Extract the [x, y] coordinate from the center of the cell holding the provided text.  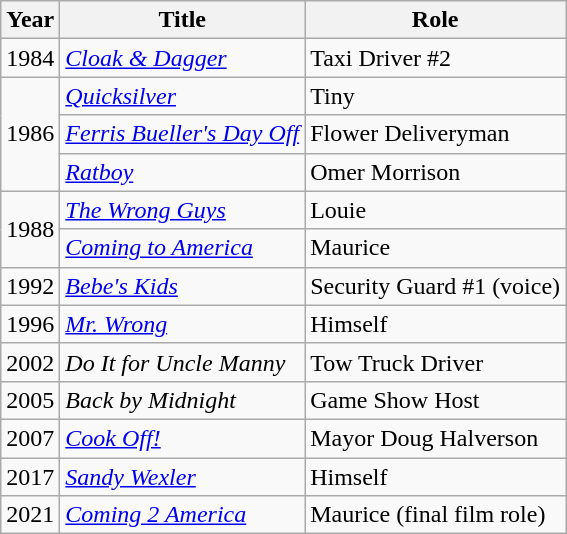
1992 [30, 286]
Bebe's Kids [182, 286]
Maurice [436, 248]
Tow Truck Driver [436, 362]
Mr. Wrong [182, 324]
2002 [30, 362]
Taxi Driver #2 [436, 58]
Tiny [436, 96]
Role [436, 20]
2017 [30, 477]
Cloak & Dagger [182, 58]
2007 [30, 438]
2021 [30, 515]
Maurice (final film role) [436, 515]
Louie [436, 210]
Ferris Bueller's Day Off [182, 134]
Sandy Wexler [182, 477]
1996 [30, 324]
The Wrong Guys [182, 210]
Cook Off! [182, 438]
Back by Midnight [182, 400]
1988 [30, 229]
Security Guard #1 (voice) [436, 286]
Do It for Uncle Manny [182, 362]
Omer Morrison [436, 172]
1984 [30, 58]
Ratboy [182, 172]
Title [182, 20]
Year [30, 20]
Game Show Host [436, 400]
2005 [30, 400]
Quicksilver [182, 96]
Flower Deliveryman [436, 134]
Mayor Doug Halverson [436, 438]
Coming 2 America [182, 515]
Coming to America [182, 248]
1986 [30, 134]
